Identify which cell holds the provided text, then report its [X, Y] central coordinate. 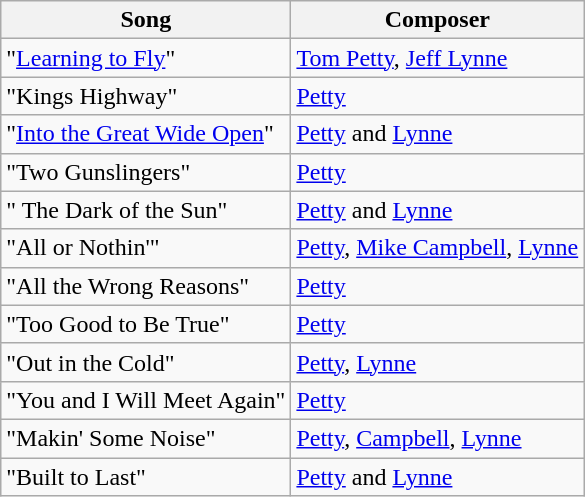
"Too Good to Be True" [146, 324]
"Learning to Fly" [146, 58]
"Makin' Some Noise" [146, 438]
Composer [438, 20]
" The Dark of the Sun" [146, 210]
"Two Gunslingers" [146, 172]
"You and I Will Meet Again" [146, 400]
"Kings Highway" [146, 96]
"Out in the Cold" [146, 362]
Petty, Lynne [438, 362]
Tom Petty, Jeff Lynne [438, 58]
"Built to Last" [146, 477]
Song [146, 20]
"Into the Great Wide Open" [146, 134]
"All the Wrong Reasons" [146, 286]
Petty, Campbell, Lynne [438, 438]
Petty, Mike Campbell, Lynne [438, 248]
"All or Nothin'" [146, 248]
